Locate the cell with the specified text and output its (x, y) center coordinate. 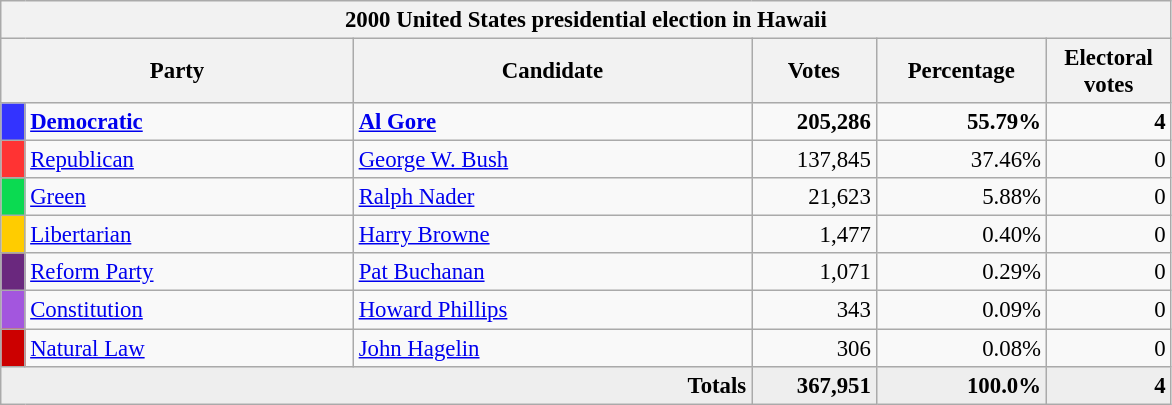
2000 United States presidential election in Hawaii (586, 20)
Harry Browne (552, 235)
0.08% (961, 348)
Candidate (552, 72)
137,845 (814, 160)
100.0% (961, 385)
343 (814, 310)
Totals (376, 385)
Ralph Nader (552, 197)
Constitution (189, 310)
Howard Phillips (552, 310)
Pat Buchanan (552, 273)
1,071 (814, 273)
Reform Party (189, 273)
37.46% (961, 160)
Democratic (189, 122)
306 (814, 348)
John Hagelin (552, 348)
55.79% (961, 122)
0.40% (961, 235)
1,477 (814, 235)
Natural Law (189, 348)
Al Gore (552, 122)
Green (189, 197)
Libertarian (189, 235)
21,623 (814, 197)
205,286 (814, 122)
Party (178, 72)
Percentage (961, 72)
Votes (814, 72)
0.29% (961, 273)
George W. Bush (552, 160)
Republican (189, 160)
367,951 (814, 385)
5.88% (961, 197)
Electoral votes (1108, 72)
0.09% (961, 310)
